Identify which cell holds the provided text, then report its (x, y) central coordinate. 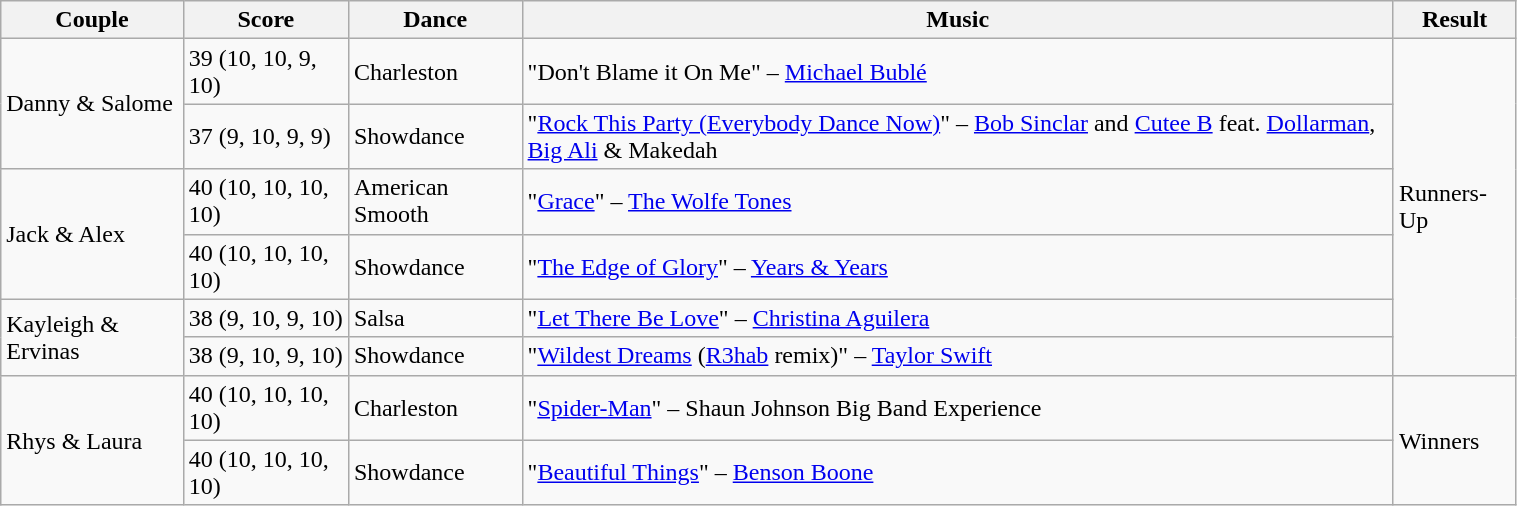
"Wildest Dreams (R3hab remix)" – Taylor Swift (958, 356)
Rhys & Laura (92, 440)
37 (9, 10, 9, 9) (266, 136)
Couple (92, 20)
Jack & Alex (92, 234)
Winners (1454, 440)
American Smooth (435, 202)
"Beautiful Things" – Benson Boone (958, 472)
"Don't Blame it On Me" – Michael Bublé (958, 72)
"Rock This Party (Everybody Dance Now)" – Bob Sinclar and Cutee B feat. Dollarman, Big Ali & Makedah (958, 136)
Danny & Salome (92, 104)
Music (958, 20)
Score (266, 20)
39 (10, 10, 9, 10) (266, 72)
"Grace" – The Wolfe Tones (958, 202)
"The Edge of Glory" – Years & Years (958, 266)
Dance (435, 20)
Salsa (435, 318)
Runners-Up (1454, 207)
"Spider-Man" – Shaun Johnson Big Band Experience (958, 408)
Kayleigh & Ervinas (92, 337)
Result (1454, 20)
"Let There Be Love" – Christina Aguilera (958, 318)
